Find where the given text appears and provide that cell's center as (X, Y) coordinate. 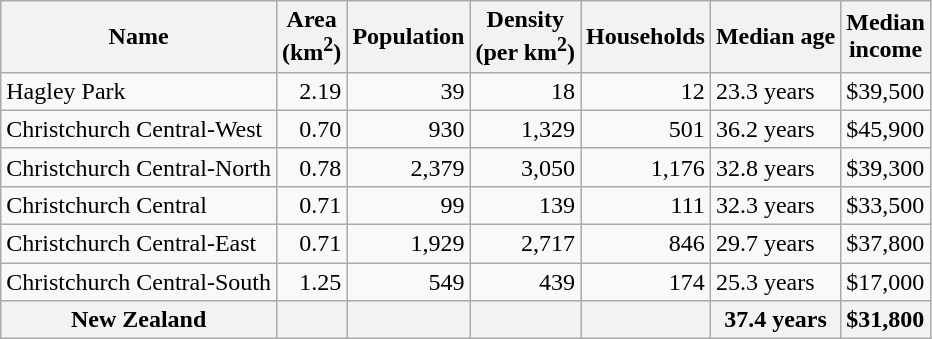
2,379 (408, 167)
Christchurch Central (139, 205)
Population (408, 37)
$39,500 (886, 91)
32.8 years (775, 167)
Hagley Park (139, 91)
174 (646, 282)
139 (526, 205)
111 (646, 205)
23.3 years (775, 91)
2.19 (311, 91)
99 (408, 205)
1,176 (646, 167)
New Zealand (139, 320)
$37,800 (886, 244)
18 (526, 91)
Median age (775, 37)
$39,300 (886, 167)
0.70 (311, 129)
Medianincome (886, 37)
25.3 years (775, 282)
36.2 years (775, 129)
$45,900 (886, 129)
2,717 (526, 244)
930 (408, 129)
Households (646, 37)
1.25 (311, 282)
1,329 (526, 129)
3,050 (526, 167)
Area(km2) (311, 37)
$33,500 (886, 205)
37.4 years (775, 320)
846 (646, 244)
39 (408, 91)
549 (408, 282)
$17,000 (886, 282)
29.7 years (775, 244)
Christchurch Central-East (139, 244)
Name (139, 37)
32.3 years (775, 205)
Christchurch Central-West (139, 129)
$31,800 (886, 320)
12 (646, 91)
501 (646, 129)
439 (526, 282)
0.78 (311, 167)
Christchurch Central-South (139, 282)
Christchurch Central-North (139, 167)
1,929 (408, 244)
Density(per km2) (526, 37)
